Output the [x, y] coordinate of the center of the cell containing the given text.  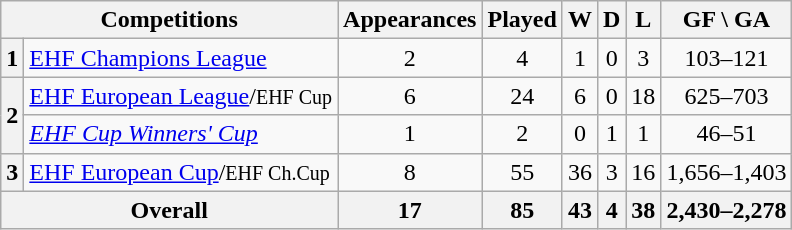
38 [644, 210]
GF \ GA [726, 20]
2,430–2,278 [726, 210]
103–121 [726, 58]
L [644, 20]
8 [410, 172]
EHF European Cup/EHF Ch.Cup [181, 172]
Overall [170, 210]
D [611, 20]
17 [410, 210]
EHF Champions League [181, 58]
EHF Cup Winners' Cup [181, 134]
46–51 [726, 134]
625–703 [726, 96]
Appearances [410, 20]
43 [580, 210]
85 [522, 210]
18 [644, 96]
EHF European League/EHF Cup [181, 96]
16 [644, 172]
36 [580, 172]
W [580, 20]
24 [522, 96]
Competitions [170, 20]
1,656–1,403 [726, 172]
Played [522, 20]
55 [522, 172]
